Capture the cell that displays the provided text and extract its (X, Y) central coordinate. 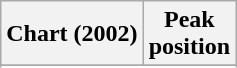
Chart (2002) (72, 34)
Peakposition (189, 34)
